Determine the [x, y] coordinate at the center of the cell enclosing the given text.  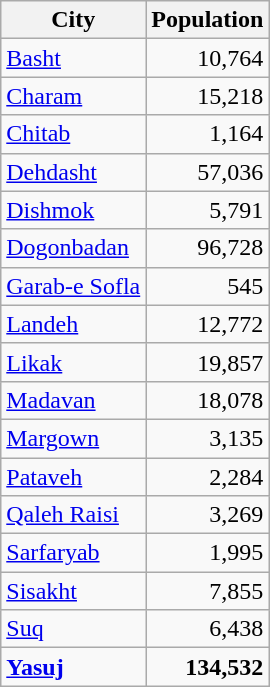
3,269 [208, 515]
1,164 [208, 134]
Sisakht [74, 591]
7,855 [208, 591]
Yasuj [74, 667]
12,772 [208, 324]
Likak [74, 362]
Dishmok [74, 210]
18,078 [208, 400]
Pataveh [74, 477]
19,857 [208, 362]
15,218 [208, 96]
Dogonbadan [74, 248]
134,532 [208, 667]
City [74, 20]
3,135 [208, 438]
Suq [74, 629]
Sarfaryab [74, 553]
Qaleh Raisi [74, 515]
6,438 [208, 629]
96,728 [208, 248]
Basht [74, 58]
545 [208, 286]
2,284 [208, 477]
5,791 [208, 210]
Garab-e Sofla [74, 286]
10,764 [208, 58]
Madavan [74, 400]
Margown [74, 438]
57,036 [208, 172]
Dehdasht [74, 172]
Population [208, 20]
1,995 [208, 553]
Charam [74, 96]
Landeh [74, 324]
Chitab [74, 134]
